Identify which cell holds the provided text, then report its (x, y) central coordinate. 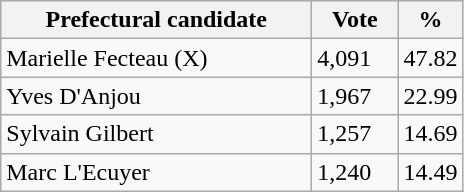
% (430, 20)
Prefectural candidate (156, 20)
22.99 (430, 96)
Marc L'Ecuyer (156, 172)
14.69 (430, 134)
1,240 (355, 172)
Marielle Fecteau (X) (156, 58)
14.49 (430, 172)
Yves D'Anjou (156, 96)
1,257 (355, 134)
Vote (355, 20)
Sylvain Gilbert (156, 134)
1,967 (355, 96)
47.82 (430, 58)
4,091 (355, 58)
